Find where the given text appears and provide that cell's center as [x, y] coordinate. 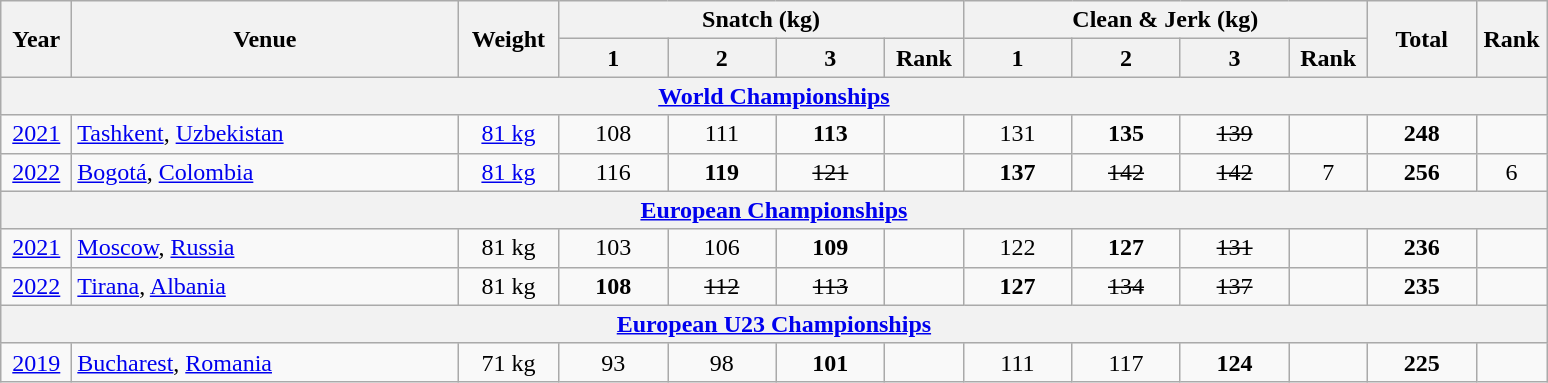
106 [722, 248]
139 [1234, 134]
European Championships [774, 210]
Moscow, Russia [265, 248]
116 [614, 172]
World Championships [774, 96]
236 [1422, 248]
103 [614, 248]
Tirana, Albania [265, 286]
256 [1422, 172]
248 [1422, 134]
109 [830, 248]
93 [614, 362]
Total [1422, 39]
Snatch (kg) [761, 20]
European U23 Championships [774, 324]
98 [722, 362]
119 [722, 172]
112 [722, 286]
122 [1018, 248]
Tashkent, Uzbekistan [265, 134]
135 [1126, 134]
7 [1328, 172]
124 [1234, 362]
71 kg [508, 362]
Weight [508, 39]
2019 [36, 362]
117 [1126, 362]
225 [1422, 362]
134 [1126, 286]
Clean & Jerk (kg) [1165, 20]
235 [1422, 286]
121 [830, 172]
101 [830, 362]
Bogotá, Colombia [265, 172]
Venue [265, 39]
Year [36, 39]
Bucharest, Romania [265, 362]
6 [1512, 172]
